Scan for the cell matching the given text and deliver its (x, y) coordinate at center. 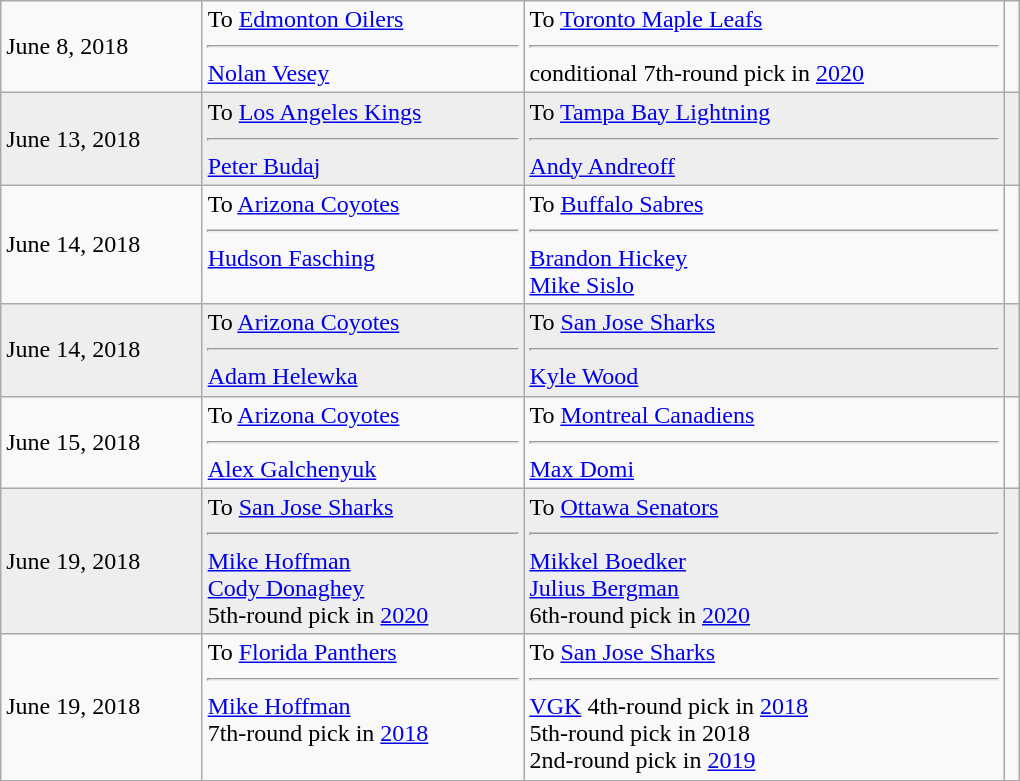
To Montreal CanadiensMax Domi (764, 442)
To Florida PanthersMike Hoffman7th-round pick in 2018 (363, 707)
To Toronto Maple Leafsconditional 7th-round pick in 2020 (764, 47)
To San Jose SharksKyle Wood (764, 350)
June 13, 2018 (102, 139)
To Los Angeles KingsPeter Budaj (363, 139)
To Tampa Bay LightningAndy Andreoff (764, 139)
To Arizona CoyotesHudson Fasching (363, 244)
To Buffalo SabresBrandon HickeyMike Sislo (764, 244)
To Arizona CoyotesAlex Galchenyuk (363, 442)
June 8, 2018 (102, 47)
To San Jose SharksVGK 4th-round pick in 20185th-round pick in 20182nd-round pick in 2019 (764, 707)
To Ottawa SenatorsMikkel BoedkerJulius Bergman6th-round pick in 2020 (764, 561)
To Edmonton OilersNolan Vesey (363, 47)
June 15, 2018 (102, 442)
To San Jose SharksMike HoffmanCody Donaghey5th-round pick in 2020 (363, 561)
To Arizona CoyotesAdam Helewka (363, 350)
